Return the (X, Y) coordinate for the center point of the cell that contains the specified text.  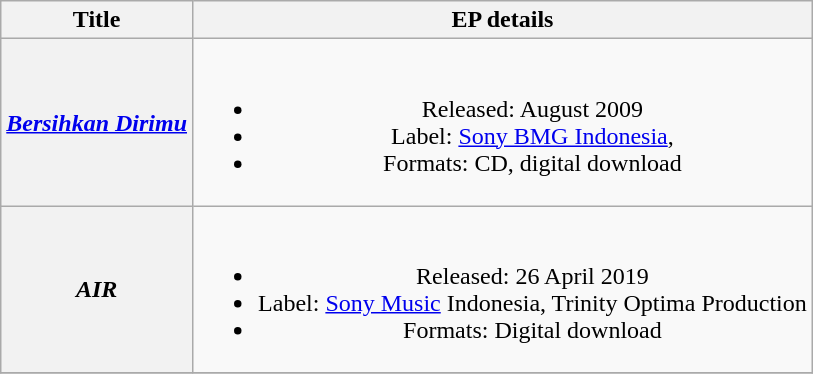
AIR (97, 290)
Released: 26 April 2019Label: Sony Music Indonesia, Trinity Optima ProductionFormats: Digital download (503, 290)
Title (97, 20)
Released: August 2009Label: Sony BMG Indonesia, Formats: CD, digital download (503, 122)
EP details (503, 20)
Bersihkan Dirimu (97, 122)
